Capture the cell that displays the provided text and extract its [x, y] central coordinate. 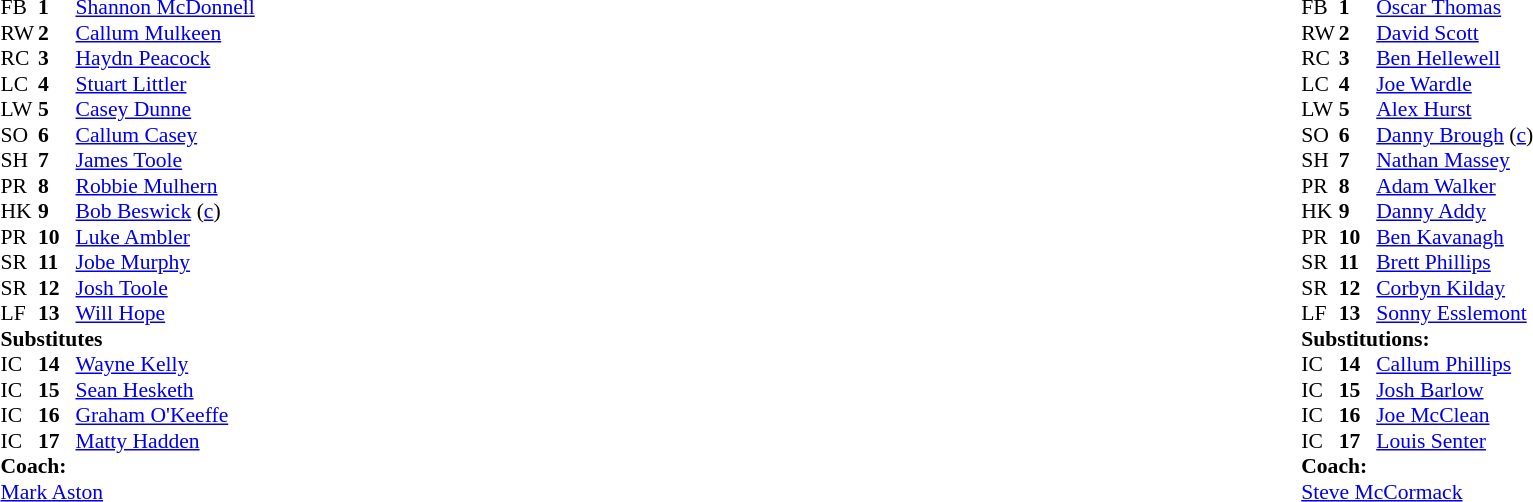
Wayne Kelly [166, 365]
Callum Mulkeen [166, 33]
Casey Dunne [166, 109]
Joe Wardle [1454, 84]
David Scott [1454, 33]
Stuart Littler [166, 84]
Haydn Peacock [166, 59]
Louis Senter [1454, 441]
Josh Toole [166, 288]
Will Hope [166, 313]
Graham O'Keeffe [166, 415]
Substitutions: [1417, 339]
Sean Hesketh [166, 390]
Luke Ambler [166, 237]
Matty Hadden [166, 441]
Robbie Mulhern [166, 186]
Danny Brough (c) [1454, 135]
Adam Walker [1454, 186]
Callum Casey [166, 135]
Nathan Massey [1454, 161]
Ben Kavanagh [1454, 237]
James Toole [166, 161]
Corbyn Kilday [1454, 288]
Sonny Esslemont [1454, 313]
Brett Phillips [1454, 263]
Callum Phillips [1454, 365]
Substitutes [127, 339]
Ben Hellewell [1454, 59]
Alex Hurst [1454, 109]
Danny Addy [1454, 211]
Jobe Murphy [166, 263]
Josh Barlow [1454, 390]
Bob Beswick (c) [166, 211]
Joe McClean [1454, 415]
